Search for the cell housing the specified text and yield its (x, y) center coordinate. 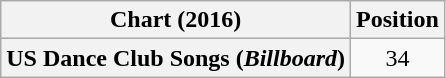
34 (398, 58)
Position (398, 20)
Chart (2016) (176, 20)
US Dance Club Songs (Billboard) (176, 58)
